Locate the cell with the specified text and output its (x, y) center coordinate. 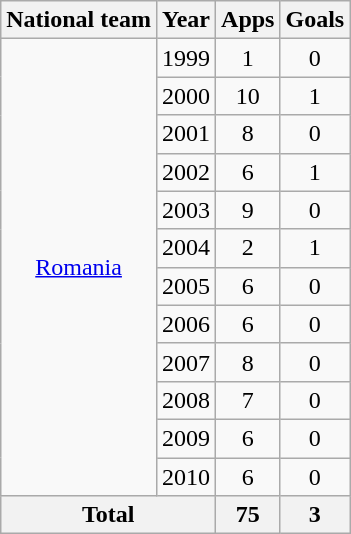
2008 (186, 400)
2002 (186, 172)
2000 (186, 96)
2005 (186, 286)
9 (248, 210)
2006 (186, 324)
2 (248, 248)
Apps (248, 20)
75 (248, 515)
2004 (186, 248)
2010 (186, 477)
10 (248, 96)
Year (186, 20)
Romania (79, 268)
2007 (186, 362)
7 (248, 400)
2003 (186, 210)
National team (79, 20)
Total (108, 515)
Goals (315, 20)
1999 (186, 58)
3 (315, 515)
2009 (186, 438)
2001 (186, 134)
